Extract the (x, y) coordinate from the center of the cell holding the provided text.  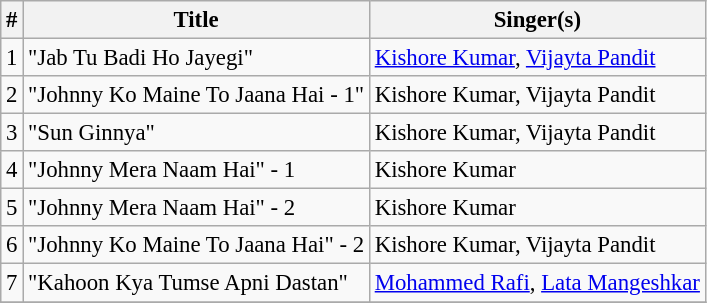
2 (12, 95)
5 (12, 208)
Mohammed Rafi, Lata Mangeshkar (537, 283)
3 (12, 133)
"Johnny Mera Naam Hai" - 2 (196, 208)
6 (12, 245)
4 (12, 170)
7 (12, 283)
Singer(s) (537, 20)
# (12, 20)
"Johnny Mera Naam Hai" - 1 (196, 170)
"Jab Tu Badi Ho Jayegi" (196, 58)
Title (196, 20)
"Kahoon Kya Tumse Apni Dastan" (196, 283)
"Sun Ginnya" (196, 133)
"Johnny Ko Maine To Jaana Hai" - 2 (196, 245)
1 (12, 58)
"Johnny Ko Maine To Jaana Hai - 1" (196, 95)
